Return the (x, y) coordinate for the center point of the cell that contains the specified text.  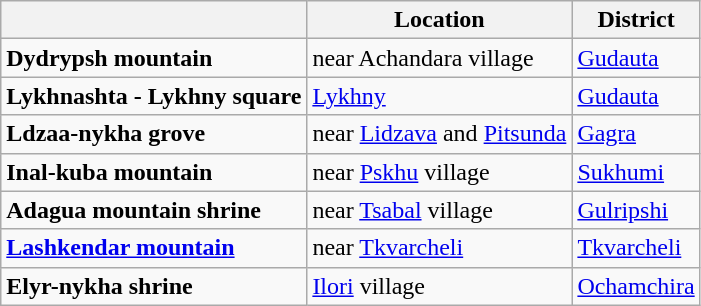
Inal-kuba mountain (154, 172)
Dydrypsh mountain (154, 58)
near Tsabal village (440, 210)
Ldzaa-nykha grove (154, 134)
Gulripshi (636, 210)
near Pskhu village (440, 172)
near Achandara village (440, 58)
near Tkvarcheli (440, 248)
Lykhnashta - Lykhny square (154, 96)
Elyr-nykha shrine (154, 286)
near Lidzava and Pitsunda (440, 134)
Sukhumi (636, 172)
Gagra (636, 134)
Location (440, 20)
Adagua mountain shrine (154, 210)
Ochamchira (636, 286)
Lashkendar mountain (154, 248)
Lykhny (440, 96)
Tkvarcheli (636, 248)
Ilori village (440, 286)
District (636, 20)
